Capture the cell that displays the provided text and extract its (X, Y) central coordinate. 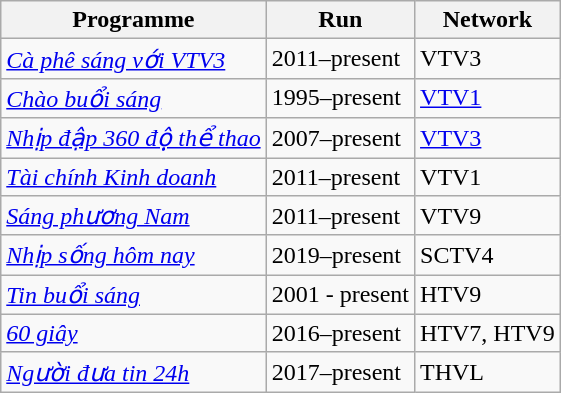
SCTV4 (488, 255)
2017–present (340, 372)
Cà phê sáng với VTV3 (134, 59)
Network (488, 20)
Run (340, 20)
2007–present (340, 138)
1995–present (340, 98)
Nhịp đập 360 độ thể thao (134, 138)
HTV9 (488, 295)
Sáng phương Nam (134, 216)
VTV9 (488, 216)
HTV7, HTV9 (488, 333)
Tài chính Kinh doanh (134, 177)
Nhịp sống hôm nay (134, 255)
THVL (488, 372)
Chào buổi sáng (134, 98)
2019–present (340, 255)
2016–present (340, 333)
60 giây (134, 333)
Tin buổi sáng (134, 295)
2001 - present (340, 295)
Programme (134, 20)
Người đưa tin 24h (134, 372)
